Provide the (X, Y) coordinate of the cell's center where the given text is located.  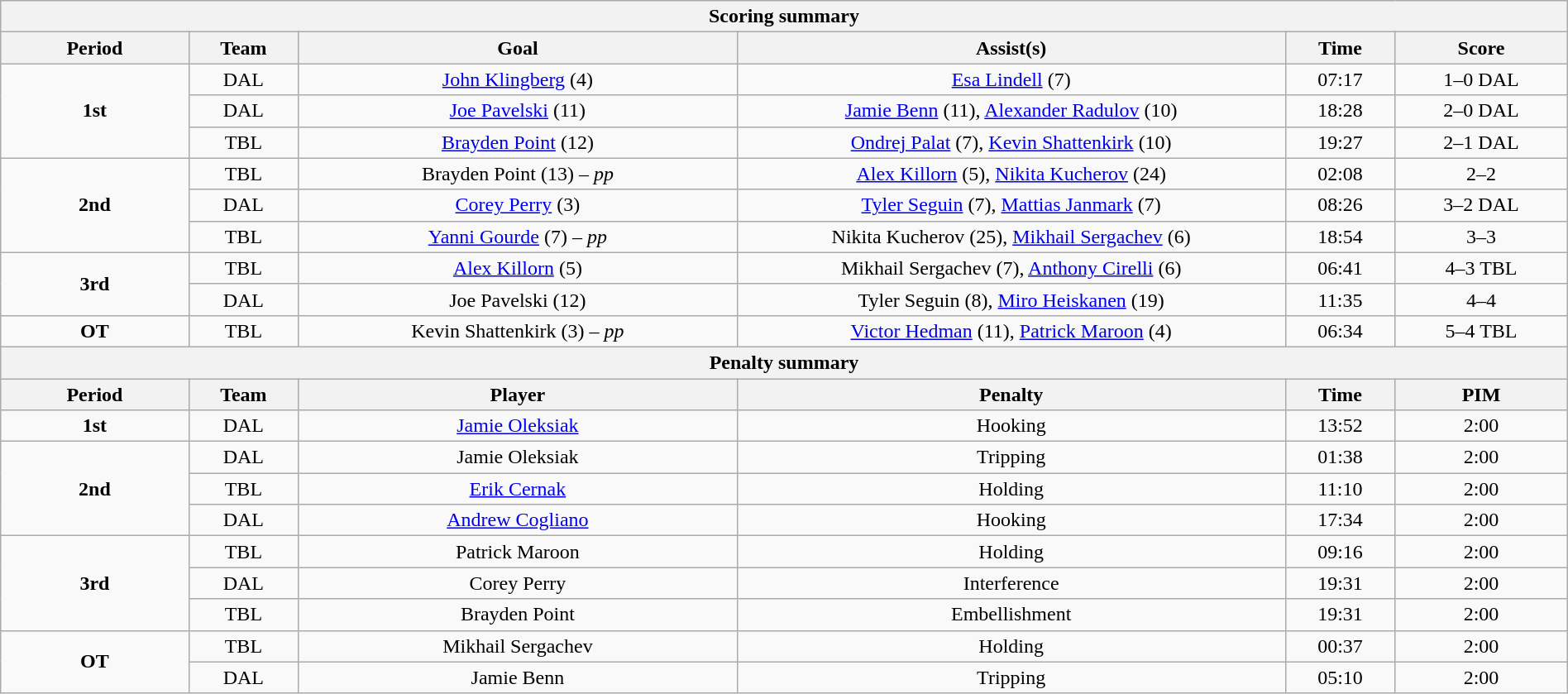
Penalty summary (784, 362)
06:34 (1340, 331)
Mikhail Sergachev (518, 646)
Embellishment (1011, 615)
2–1 DAL (1481, 142)
Joe Pavelski (11) (518, 111)
Andrew Cogliano (518, 520)
PIM (1481, 395)
4–3 TBL (1481, 268)
John Klingberg (4) (518, 79)
13:52 (1340, 426)
Victor Hedman (11), Patrick Maroon (4) (1011, 331)
11:35 (1340, 299)
11:10 (1340, 489)
Patrick Maroon (518, 552)
2–2 (1481, 174)
Corey Perry (3) (518, 205)
Assist(s) (1011, 48)
07:17 (1340, 79)
01:38 (1340, 457)
Alex Killorn (5) (518, 268)
3–3 (1481, 237)
3–2 DAL (1481, 205)
Player (518, 395)
Scoring summary (784, 17)
Jamie Benn (11), Alexander Radulov (10) (1011, 111)
Score (1481, 48)
Esa Lindell (7) (1011, 79)
02:08 (1340, 174)
Erik Cernak (518, 489)
Goal (518, 48)
Yanni Gourde (7) – pp (518, 237)
00:37 (1340, 646)
Kevin Shattenkirk (3) – pp (518, 331)
Brayden Point (13) – pp (518, 174)
Corey Perry (518, 583)
5–4 TBL (1481, 331)
Mikhail Sergachev (7), Anthony Cirelli (6) (1011, 268)
18:54 (1340, 237)
19:27 (1340, 142)
Nikita Kucherov (25), Mikhail Sergachev (6) (1011, 237)
08:26 (1340, 205)
Ondrej Palat (7), Kevin Shattenkirk (10) (1011, 142)
2–0 DAL (1481, 111)
05:10 (1340, 677)
Brayden Point (518, 615)
Jamie Benn (518, 677)
Tyler Seguin (7), Mattias Janmark (7) (1011, 205)
Brayden Point (12) (518, 142)
06:41 (1340, 268)
4–4 (1481, 299)
Joe Pavelski (12) (518, 299)
Tyler Seguin (8), Miro Heiskanen (19) (1011, 299)
Penalty (1011, 395)
09:16 (1340, 552)
17:34 (1340, 520)
Interference (1011, 583)
18:28 (1340, 111)
Alex Killorn (5), Nikita Kucherov (24) (1011, 174)
1–0 DAL (1481, 79)
